Search for the cell housing the specified text and yield its (x, y) center coordinate. 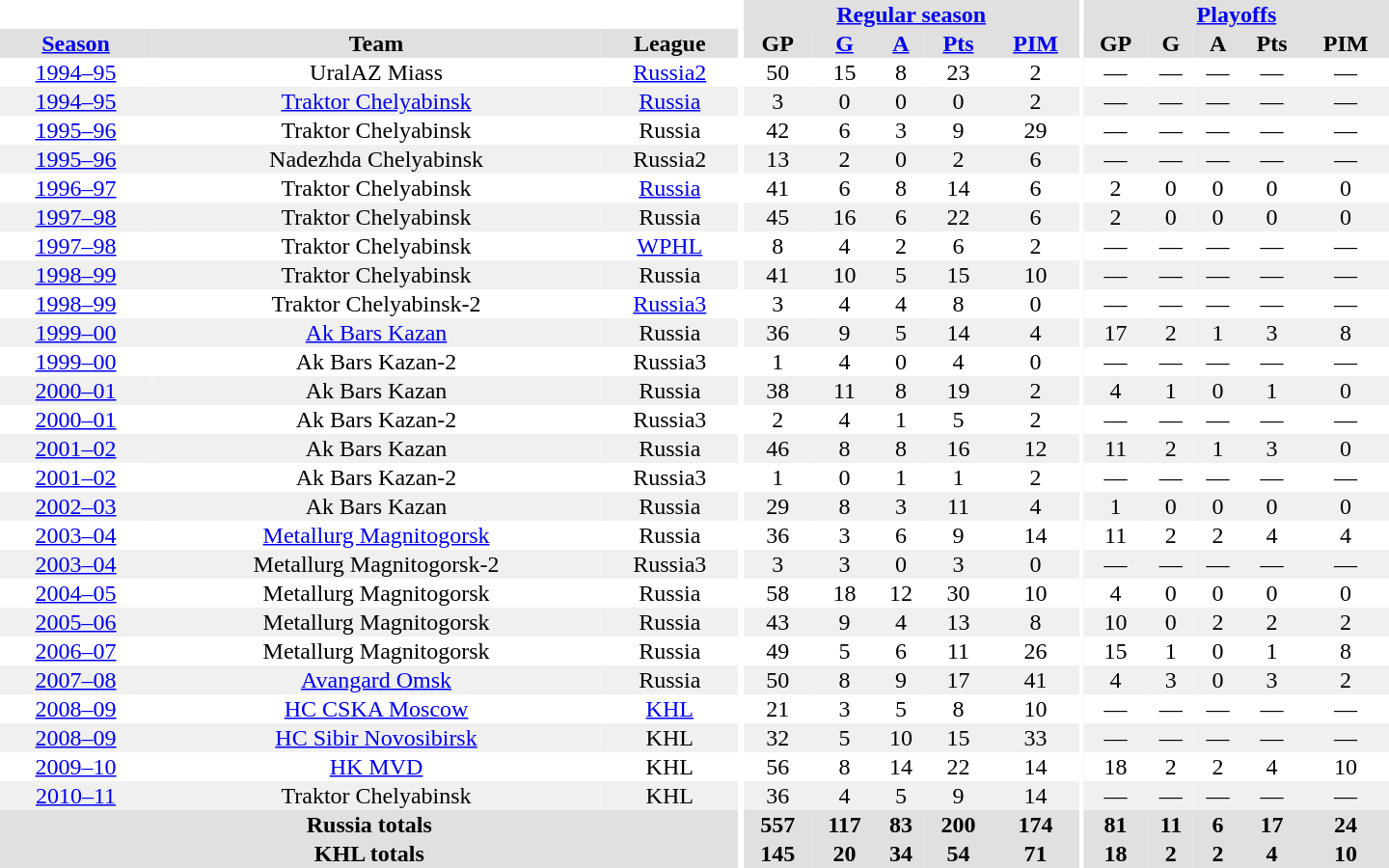
WPHL (669, 246)
Avangard Omsk (376, 680)
Team (376, 43)
KHL totals (369, 854)
38 (777, 391)
Russia totals (369, 825)
145 (777, 854)
34 (901, 854)
Season (75, 43)
2009–10 (75, 767)
Metallurg Magnitogorsk-2 (376, 564)
Regular season (911, 14)
Nadezhda Chelyabinsk (376, 159)
2010–11 (75, 796)
32 (777, 738)
1996–97 (75, 188)
23 (958, 72)
2002–03 (75, 506)
2006–07 (75, 651)
24 (1346, 825)
Traktor Chelyabinsk-2 (376, 304)
71 (1036, 854)
HC CSKA Moscow (376, 709)
557 (777, 825)
2004–05 (75, 593)
HC Sibir Novosibirsk (376, 738)
20 (844, 854)
58 (777, 593)
Playoffs (1237, 14)
2005–06 (75, 622)
42 (777, 130)
UralAZ Miass (376, 72)
26 (1036, 651)
45 (777, 217)
83 (901, 825)
174 (1036, 825)
49 (777, 651)
33 (1036, 738)
League (669, 43)
200 (958, 825)
2007–08 (75, 680)
43 (777, 622)
81 (1116, 825)
54 (958, 854)
56 (777, 767)
HK MVD (376, 767)
19 (958, 391)
46 (777, 448)
21 (777, 709)
30 (958, 593)
117 (844, 825)
